From the cell containing the given text, extract its center point as [X, Y] coordinate. 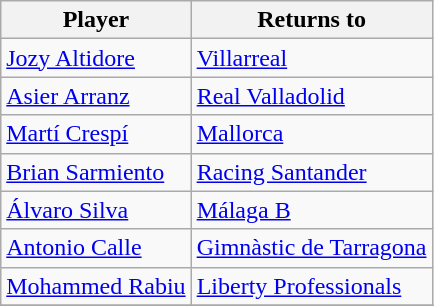
Jozy Altidore [96, 58]
Brian Sarmiento [96, 172]
Gimnàstic de Tarragona [312, 248]
Álvaro Silva [96, 210]
Liberty Professionals [312, 286]
Antonio Calle [96, 248]
Mallorca [312, 134]
Player [96, 20]
Asier Arranz [96, 96]
Real Valladolid [312, 96]
Mohammed Rabiu [96, 286]
Martí Crespí [96, 134]
Málaga B [312, 210]
Villarreal [312, 58]
Racing Santander [312, 172]
Returns to [312, 20]
